Detect which cell encompasses the target text, then output its [x, y] center coordinate. 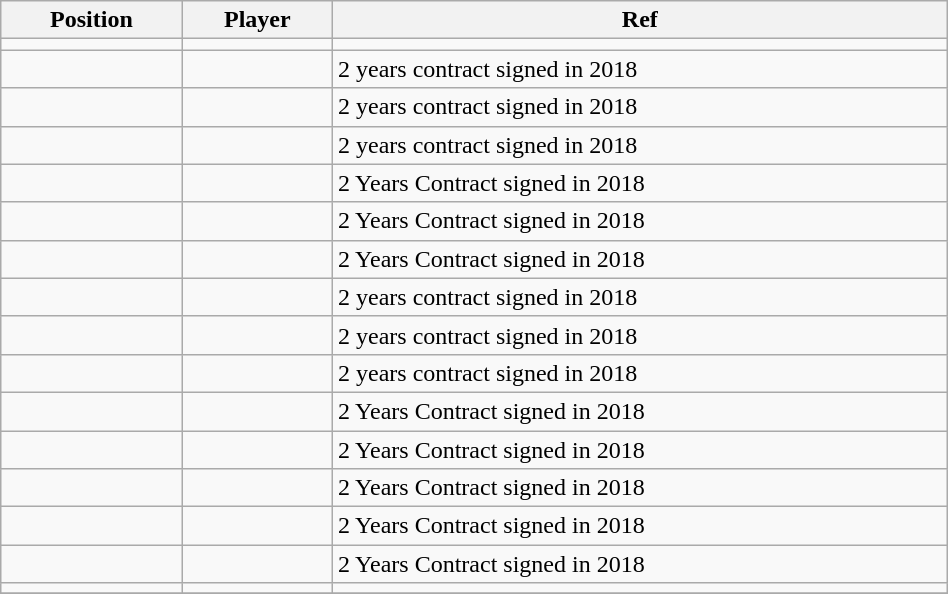
Ref [640, 20]
Player [257, 20]
Position [92, 20]
